Locate the cell with the specified text and output its [X, Y] center coordinate. 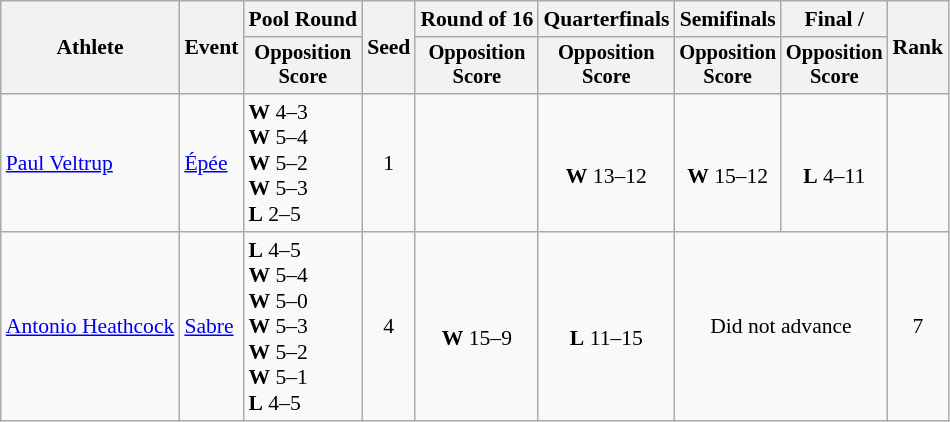
Did not advance [780, 326]
Final / [834, 19]
Épée [211, 163]
L 11–15 [606, 326]
Semifinals [728, 19]
Seed [388, 48]
W 15–12 [728, 163]
1 [388, 163]
4 [388, 326]
W 13–12 [606, 163]
Event [211, 48]
Quarterfinals [606, 19]
L 4–11 [834, 163]
Sabre [211, 326]
L 4–5 W 5–4 W 5–0 W 5–3 W 5–2 W 5–1 L 4–5 [302, 326]
W 4–3 W 5–4 W 5–2 W 5–3 L 2–5 [302, 163]
Athlete [90, 48]
Paul Veltrup [90, 163]
Rank [918, 48]
7 [918, 326]
Round of 16 [476, 19]
W 15–9 [476, 326]
Pool Round [302, 19]
Antonio Heathcock [90, 326]
